Return the (X, Y) coordinate for the center point of the cell that contains the specified text.  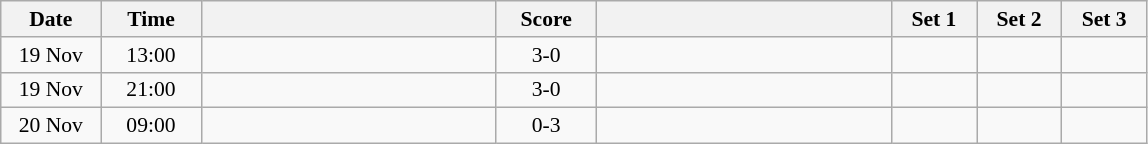
13:00 (151, 55)
09:00 (151, 126)
21:00 (151, 90)
Score (546, 19)
20 Nov (51, 126)
Set 2 (1018, 19)
Time (151, 19)
Date (51, 19)
0-3 (546, 126)
Set 1 (934, 19)
Set 3 (1104, 19)
